Provide the [x, y] coordinate of the cell's center where the given text is located.  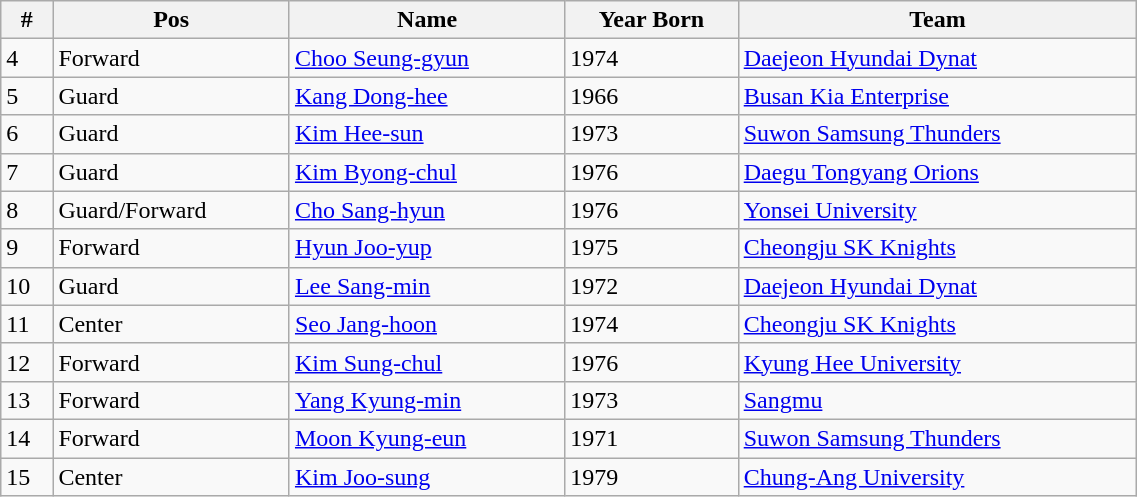
Seo Jang-hoon [426, 324]
Moon Kyung-eun [426, 438]
Hyun Joo-yup [426, 248]
Kyung Hee University [938, 362]
10 [27, 286]
5 [27, 96]
1979 [652, 477]
7 [27, 172]
14 [27, 438]
Yang Kyung-min [426, 400]
Year Born [652, 20]
Choo Seung-gyun [426, 58]
4 [27, 58]
Team [938, 20]
Kang Dong-hee [426, 96]
11 [27, 324]
Chung-Ang University [938, 477]
Daegu Tongyang Orions [938, 172]
Guard/Forward [172, 210]
15 [27, 477]
Pos [172, 20]
8 [27, 210]
1972 [652, 286]
1966 [652, 96]
13 [27, 400]
Cho Sang-hyun [426, 210]
# [27, 20]
Kim Joo-sung [426, 477]
Lee Sang-min [426, 286]
9 [27, 248]
6 [27, 134]
Busan Kia Enterprise [938, 96]
Kim Hee-sun [426, 134]
Kim Sung-chul [426, 362]
1975 [652, 248]
Sangmu [938, 400]
Kim Byong-chul [426, 172]
Name [426, 20]
Yonsei University [938, 210]
1971 [652, 438]
12 [27, 362]
